Find where the given text appears and provide that cell's center as [X, Y] coordinate. 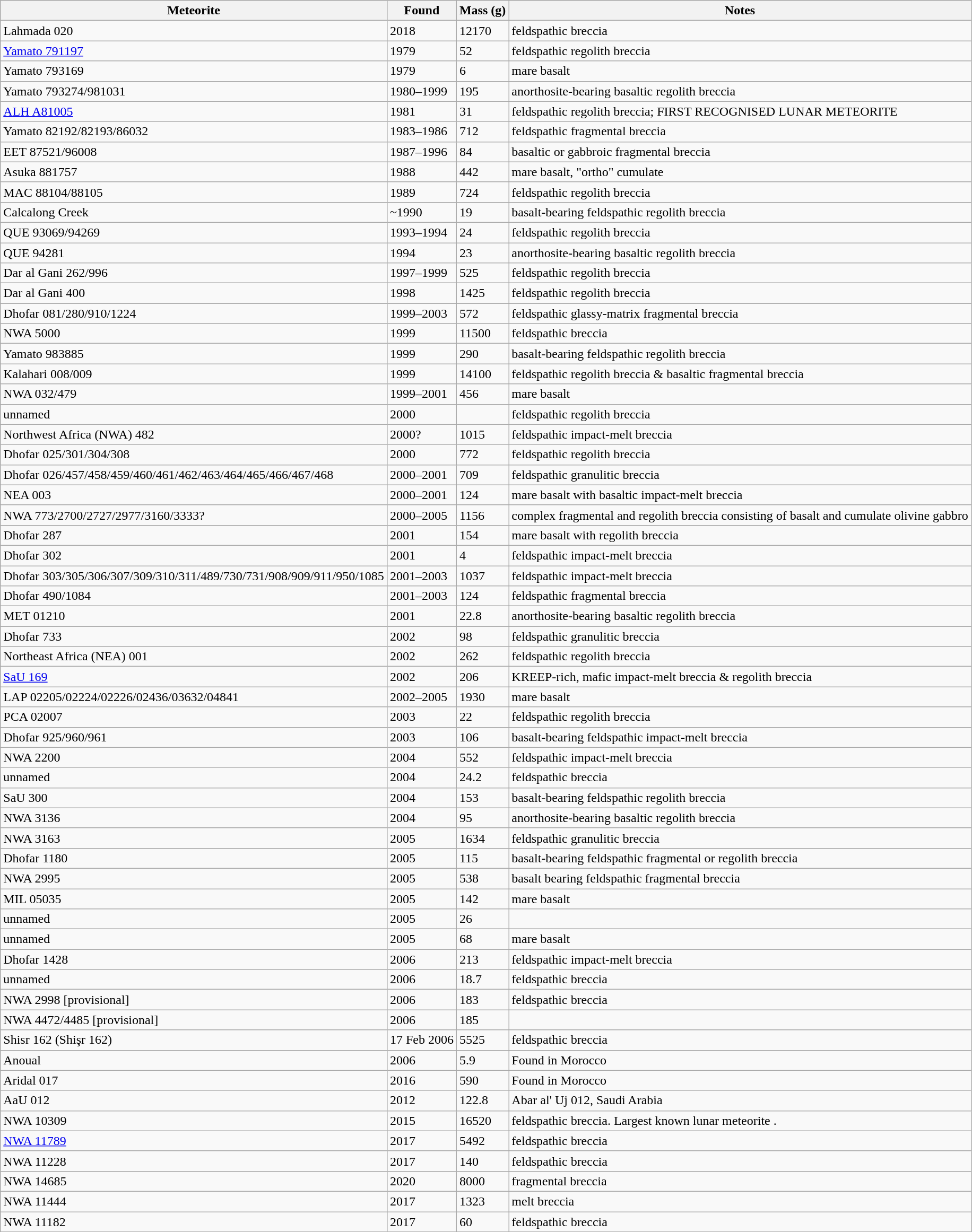
1987–1996 [421, 152]
NEA 003 [194, 495]
2002–2005 [421, 697]
MET 01210 [194, 616]
153 [482, 798]
106 [482, 737]
EET 87521/96008 [194, 152]
Mass (g) [482, 11]
552 [482, 757]
feldspathic regolith breccia; FIRST RECOGNISED LUNAR METEORITE [740, 111]
Kalahari 008/009 [194, 374]
Dhofar 490/1084 [194, 596]
NWA 2200 [194, 757]
4 [482, 555]
2000? [421, 434]
MIL 05035 [194, 899]
572 [482, 313]
442 [482, 172]
5492 [482, 1141]
1037 [482, 575]
~1990 [421, 212]
QUE 94281 [194, 253]
2018 [421, 31]
95 [482, 818]
84 [482, 152]
772 [482, 455]
724 [482, 192]
709 [482, 475]
NWA 11789 [194, 1141]
14100 [482, 374]
154 [482, 535]
AaU 012 [194, 1100]
NWA 032/479 [194, 394]
2016 [421, 1080]
142 [482, 899]
12170 [482, 31]
262 [482, 657]
feldspathic glassy-matrix fragmental breccia [740, 313]
525 [482, 273]
2015 [421, 1121]
2012 [421, 1100]
NWA 2995 [194, 878]
1980–1999 [421, 91]
mare basalt with basaltic impact-melt breccia [740, 495]
Northwest Africa (NWA) 482 [194, 434]
Abar al' Uj 012, Saudi Arabia [740, 1100]
16520 [482, 1121]
NWA 3136 [194, 818]
185 [482, 1020]
456 [482, 394]
1994 [421, 253]
Yamato 791197 [194, 51]
NWA 11228 [194, 1161]
KREEP-rich, mafic impact-melt breccia & regolith breccia [740, 677]
NWA 5000 [194, 334]
1999–2001 [421, 394]
18.7 [482, 980]
24.2 [482, 777]
195 [482, 91]
Yamato 793274/981031 [194, 91]
Shisr 162 (Shişr 162) [194, 1040]
1997–1999 [421, 273]
1999–2003 [421, 313]
52 [482, 51]
1015 [482, 434]
basaltic or gabbroic fragmental breccia [740, 152]
22 [482, 717]
17 Feb 2006 [421, 1040]
Lahmada 020 [194, 31]
ALH A81005 [194, 111]
5.9 [482, 1060]
1998 [421, 293]
140 [482, 1161]
melt breccia [740, 1201]
1156 [482, 515]
Meteorite [194, 11]
feldspathic breccia. Largest known lunar meteorite . [740, 1121]
Anoual [194, 1060]
mare basalt with regolith breccia [740, 535]
complex fragmental and regolith breccia consisting of basalt and cumulate olivine gabbro [740, 515]
Northeast Africa (NEA) 001 [194, 657]
MAC 88104/88105 [194, 192]
31 [482, 111]
PCA 02007 [194, 717]
183 [482, 1000]
NWA 10309 [194, 1121]
122.8 [482, 1100]
115 [482, 858]
Yamato 983885 [194, 354]
19 [482, 212]
NWA 14685 [194, 1181]
206 [482, 677]
fragmental breccia [740, 1181]
22.8 [482, 616]
feldspathic regolith breccia & basaltic fragmental breccia [740, 374]
Dhofar 1428 [194, 959]
1634 [482, 838]
basalt-bearing feldspathic impact-melt breccia [740, 737]
Yamato 82192/82193/86032 [194, 132]
Dhofar 303/305/306/307/309/310/311/489/730/731/908/909/911/950/1085 [194, 575]
11500 [482, 334]
Notes [740, 11]
1930 [482, 697]
5525 [482, 1040]
590 [482, 1080]
24 [482, 232]
Dhofar 081/280/910/1224 [194, 313]
Asuka 881757 [194, 172]
1981 [421, 111]
2000–2005 [421, 515]
NWA 4472/4485 [provisional] [194, 1020]
8000 [482, 1181]
Dhofar 1180 [194, 858]
basalt-bearing feldspathic fragmental or regolith breccia [740, 858]
6 [482, 71]
26 [482, 919]
NWA 3163 [194, 838]
Dhofar 026/457/458/459/460/461/462/463/464/465/466/467/468 [194, 475]
mare basalt, "ortho" cumulate [740, 172]
1425 [482, 293]
Yamato 793169 [194, 71]
23 [482, 253]
1989 [421, 192]
basalt bearing feldspathic fragmental breccia [740, 878]
NWA 11182 [194, 1221]
1323 [482, 1201]
LAP 02205/02224/02226/02436/03632/04841 [194, 697]
213 [482, 959]
2020 [421, 1181]
NWA 11444 [194, 1201]
60 [482, 1221]
NWA 2998 [provisional] [194, 1000]
712 [482, 132]
538 [482, 878]
98 [482, 636]
Calcalong Creek [194, 212]
1988 [421, 172]
290 [482, 354]
SaU 169 [194, 677]
Found [421, 11]
NWA 773/2700/2727/2977/3160/3333? [194, 515]
Dhofar 025/301/304/308 [194, 455]
Dhofar 925/960/961 [194, 737]
1983–1986 [421, 132]
Aridal 017 [194, 1080]
Dhofar 733 [194, 636]
1993–1994 [421, 232]
Dhofar 287 [194, 535]
SaU 300 [194, 798]
Dar al Gani 400 [194, 293]
QUE 93069/94269 [194, 232]
Dar al Gani 262/996 [194, 273]
68 [482, 939]
Dhofar 302 [194, 555]
